Identify which cell holds the provided text, then report its (X, Y) central coordinate. 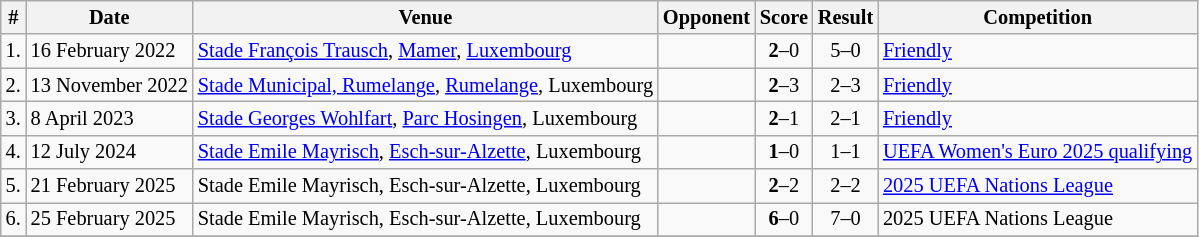
Stade François Trausch, Mamer, Luxembourg (426, 51)
6–0 (784, 219)
4. (14, 152)
7–0 (846, 219)
21 February 2025 (110, 186)
16 February 2022 (110, 51)
Date (110, 17)
UEFA Women's Euro 2025 qualifying (1038, 152)
25 February 2025 (110, 219)
1. (14, 51)
Opponent (706, 17)
5. (14, 186)
1–1 (846, 152)
Stade Georges Wohlfart, Parc Hosingen, Luxembourg (426, 118)
6. (14, 219)
12 July 2024 (110, 152)
Venue (426, 17)
5–0 (846, 51)
2–0 (784, 51)
1–0 (784, 152)
Score (784, 17)
13 November 2022 (110, 85)
# (14, 17)
Result (846, 17)
Stade Municipal, Rumelange, Rumelange, Luxembourg (426, 85)
2. (14, 85)
8 April 2023 (110, 118)
Competition (1038, 17)
3. (14, 118)
